Identify which cell holds the provided text, then report its [x, y] central coordinate. 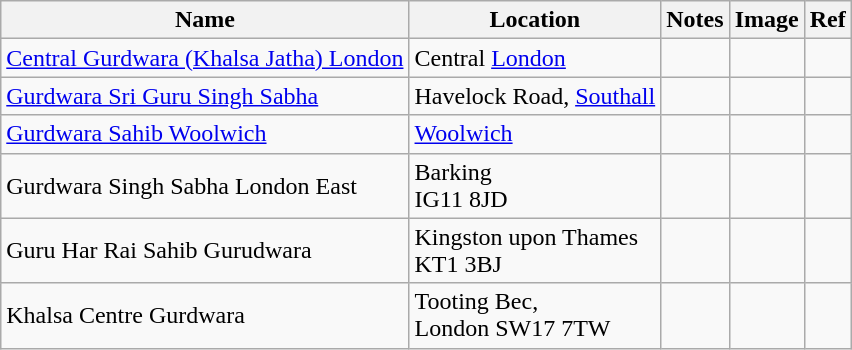
Central Gurdwara (Khalsa Jatha) London [205, 58]
Notes [695, 20]
Khalsa Centre Gurdwara [205, 316]
BarkingIG11 8JD [535, 186]
Ref [828, 20]
Gurdwara Sahib Woolwich [205, 134]
Gurdwara Singh Sabha London East [205, 186]
Location [535, 20]
Kingston upon ThamesKT1 3BJ [535, 250]
Central London [535, 58]
Tooting Bec,London SW17 7TW [535, 316]
Guru Har Rai Sahib Gurudwara [205, 250]
Image [766, 20]
Woolwich [535, 134]
Name [205, 20]
Havelock Road, Southall [535, 96]
Gurdwara Sri Guru Singh Sabha [205, 96]
